Output the (x, y) coordinate of the center of the cell containing the given text.  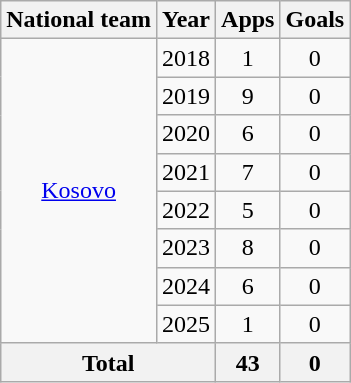
Kosovo (79, 191)
Year (186, 20)
7 (248, 172)
Goals (315, 20)
43 (248, 362)
Apps (248, 20)
8 (248, 248)
2024 (186, 286)
2023 (186, 248)
Total (108, 362)
National team (79, 20)
2021 (186, 172)
9 (248, 96)
2025 (186, 324)
2018 (186, 58)
2019 (186, 96)
2022 (186, 210)
5 (248, 210)
2020 (186, 134)
